For the text-containing cell, return its midpoint in [X, Y] coordinate format. 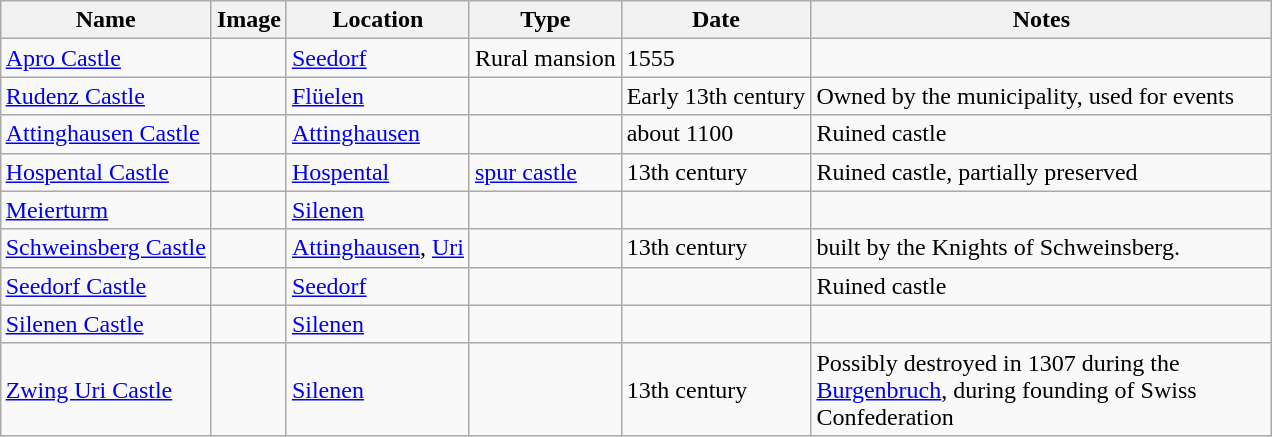
Schweinsberg Castle [106, 248]
Early 13th century [716, 96]
Flüelen [378, 96]
Notes [1042, 20]
Possibly destroyed in 1307 during the Burgenbruch, during founding of Swiss Confederation [1042, 389]
Name [106, 20]
Rural mansion [545, 58]
Seedorf Castle [106, 286]
Apro Castle [106, 58]
Attinghausen Castle [106, 134]
Zwing Uri Castle [106, 389]
Date [716, 20]
spur castle [545, 172]
Type [545, 20]
built by the Knights of Schweinsberg. [1042, 248]
about 1100 [716, 134]
Meierturm [106, 210]
Image [248, 20]
Attinghausen, Uri [378, 248]
1555 [716, 58]
Hospental [378, 172]
Ruined castle, partially preserved [1042, 172]
Rudenz Castle [106, 96]
Hospental Castle [106, 172]
Owned by the municipality, used for events [1042, 96]
Silenen Castle [106, 324]
Location [378, 20]
Attinghausen [378, 134]
